Return (X, Y) of the center of cell containing provided text 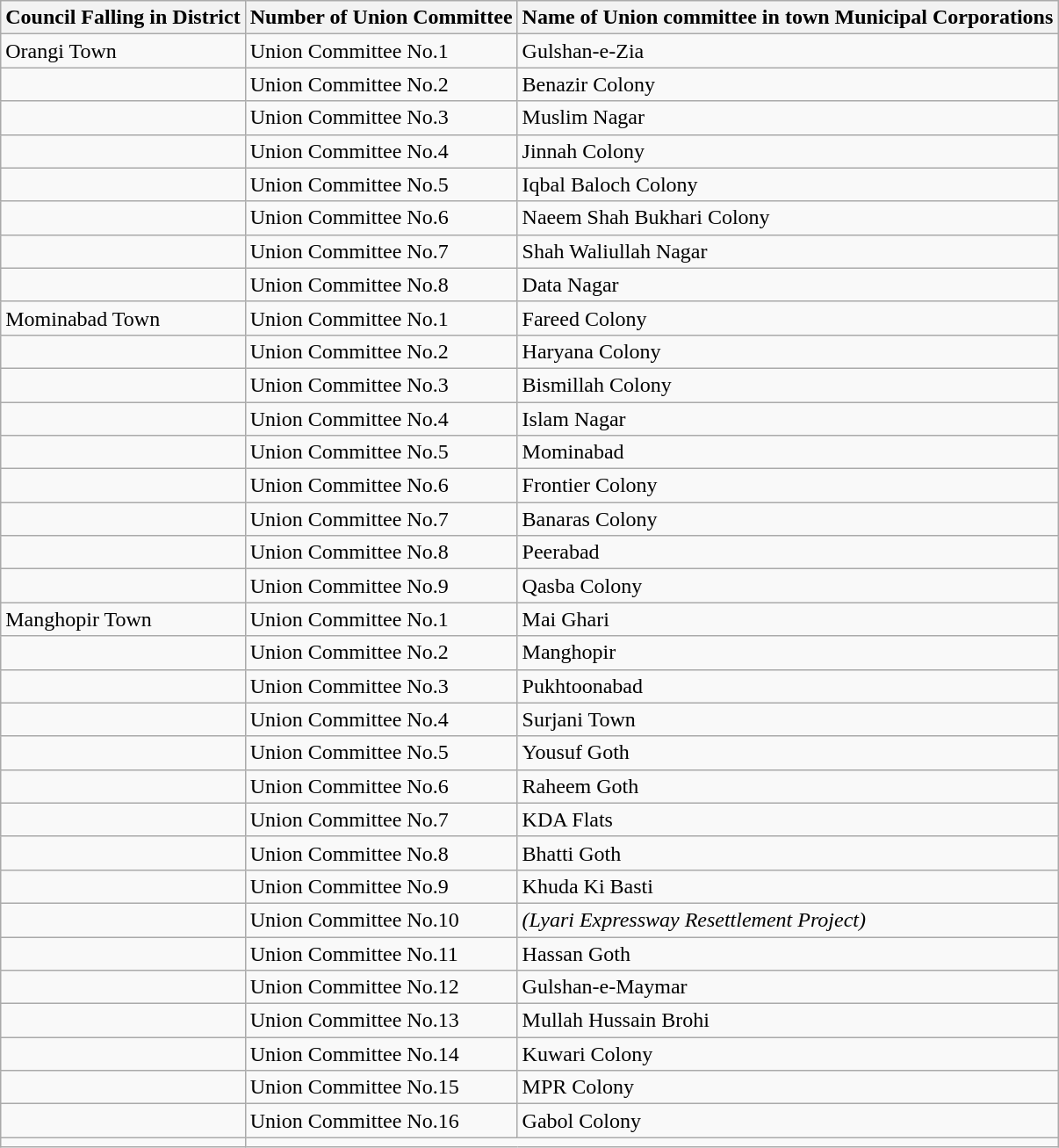
Union Committee No.16 (381, 1121)
Qasba Colony (788, 586)
Name of Union committee in town Municipal Corporations (788, 18)
MPR Colony (788, 1087)
Data Nagar (788, 285)
Gabol Colony (788, 1121)
Peerabad (788, 552)
Mullah Hussain Brohi (788, 1021)
Manghopir (788, 653)
Number of Union Committee (381, 18)
Union Committee No.15 (381, 1087)
Surjani Town (788, 719)
Muslim Nagar (788, 118)
Haryana Colony (788, 351)
Banaras Colony (788, 519)
Union Committee No.11 (381, 953)
KDA Flats (788, 819)
Islam Nagar (788, 419)
Raheem Goth (788, 786)
Fareed Colony (788, 318)
Shah Waliullah Nagar (788, 251)
(Lyari Expressway Resettlement Project) (788, 920)
Khuda Ki Basti (788, 886)
Benazir Colony (788, 84)
Orangi Town (123, 51)
Yousuf Goth (788, 753)
Mominabad (788, 452)
Gulshan-e-Maymar (788, 987)
Manghopir Town (123, 619)
Union Committee No.13 (381, 1021)
Union Committee No.10 (381, 920)
Frontier Colony (788, 486)
Council Falling in District (123, 18)
Hassan Goth (788, 953)
Union Committee No.12 (381, 987)
Naeem Shah Bukhari Colony (788, 218)
Mominabad Town (123, 318)
Bismillah Colony (788, 385)
Bhatti Goth (788, 853)
Gulshan-e-Zia (788, 51)
Iqbal Baloch Colony (788, 184)
Mai Ghari (788, 619)
Union Committee No.14 (381, 1054)
Kuwari Colony (788, 1054)
Jinnah Colony (788, 151)
Pukhtoonabad (788, 686)
